Output the [X, Y] coordinate of the center of the cell containing the given text.  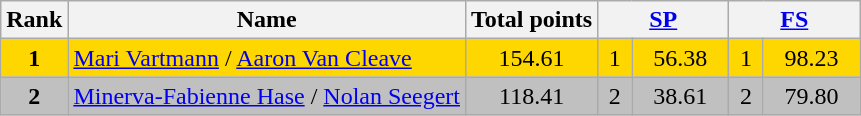
154.61 [531, 58]
118.41 [531, 96]
Minerva-Fabienne Hase / Nolan Seegert [267, 96]
38.61 [680, 96]
Name [267, 20]
FS [794, 20]
98.23 [812, 58]
Rank [34, 20]
56.38 [680, 58]
79.80 [812, 96]
Mari Vartmann / Aaron Van Cleave [267, 58]
Total points [531, 20]
SP [664, 20]
